For the text-containing cell, return its midpoint in [x, y] coordinate format. 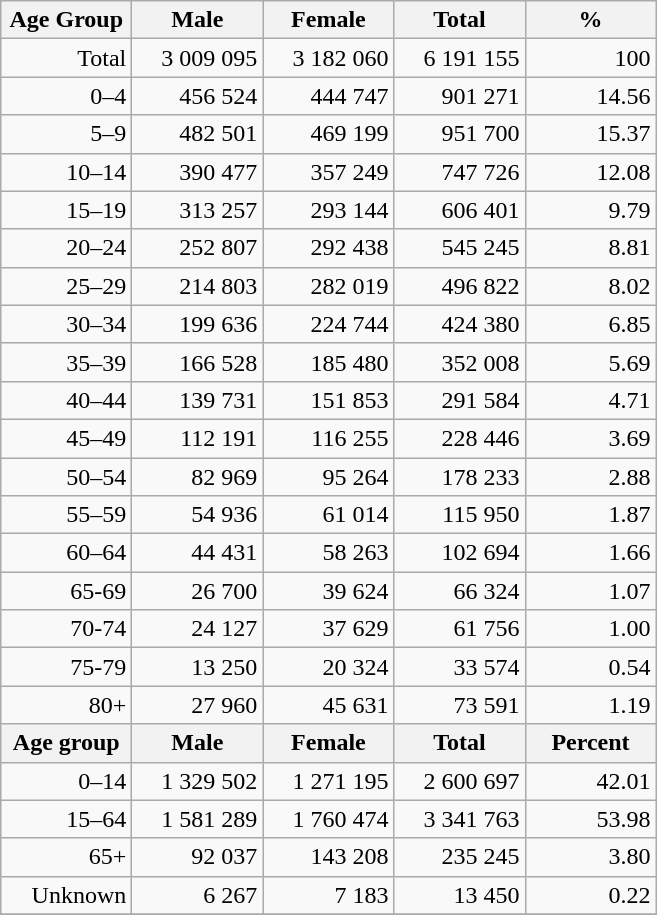
8.02 [590, 286]
496 822 [460, 286]
73 591 [460, 705]
12.08 [590, 172]
50–54 [66, 477]
100 [590, 58]
60–64 [66, 553]
178 233 [460, 477]
54 936 [198, 515]
4.71 [590, 400]
6 267 [198, 895]
20 324 [328, 667]
282 019 [328, 286]
0–4 [66, 96]
33 574 [460, 667]
25–29 [66, 286]
24 127 [198, 629]
456 524 [198, 96]
2 600 697 [460, 781]
3 009 095 [198, 58]
5.69 [590, 362]
444 747 [328, 96]
1.87 [590, 515]
3 182 060 [328, 58]
3.69 [590, 438]
27 960 [198, 705]
30–34 [66, 324]
45 631 [328, 705]
185 480 [328, 362]
166 528 [198, 362]
1 760 474 [328, 819]
951 700 [460, 134]
13 250 [198, 667]
0.54 [590, 667]
95 264 [328, 477]
390 477 [198, 172]
42.01 [590, 781]
65+ [66, 857]
92 037 [198, 857]
235 245 [460, 857]
35–39 [66, 362]
75-79 [66, 667]
55–59 [66, 515]
80+ [66, 705]
3 341 763 [460, 819]
39 624 [328, 591]
Age Group [66, 20]
82 969 [198, 477]
15–19 [66, 210]
357 249 [328, 172]
139 731 [198, 400]
44 431 [198, 553]
13 450 [460, 895]
606 401 [460, 210]
112 191 [198, 438]
10–14 [66, 172]
313 257 [198, 210]
424 380 [460, 324]
0.22 [590, 895]
6.85 [590, 324]
291 584 [460, 400]
6 191 155 [460, 58]
1.66 [590, 553]
40–44 [66, 400]
2.88 [590, 477]
228 446 [460, 438]
26 700 [198, 591]
45–49 [66, 438]
224 744 [328, 324]
3.80 [590, 857]
252 807 [198, 248]
116 255 [328, 438]
9.79 [590, 210]
37 629 [328, 629]
Percent [590, 743]
58 263 [328, 553]
8.81 [590, 248]
143 208 [328, 857]
151 853 [328, 400]
482 501 [198, 134]
Unknown [66, 895]
20–24 [66, 248]
469 199 [328, 134]
% [590, 20]
Age group [66, 743]
199 636 [198, 324]
1.19 [590, 705]
5–9 [66, 134]
352 008 [460, 362]
1.07 [590, 591]
7 183 [328, 895]
66 324 [460, 591]
747 726 [460, 172]
70-74 [66, 629]
115 950 [460, 515]
1 271 195 [328, 781]
214 803 [198, 286]
1.00 [590, 629]
293 144 [328, 210]
15.37 [590, 134]
65-69 [66, 591]
102 694 [460, 553]
1 329 502 [198, 781]
1 581 289 [198, 819]
545 245 [460, 248]
15–64 [66, 819]
53.98 [590, 819]
292 438 [328, 248]
901 271 [460, 96]
61 756 [460, 629]
0–14 [66, 781]
14.56 [590, 96]
61 014 [328, 515]
